Return the (X, Y) coordinate for the center point of the cell that contains the specified text.  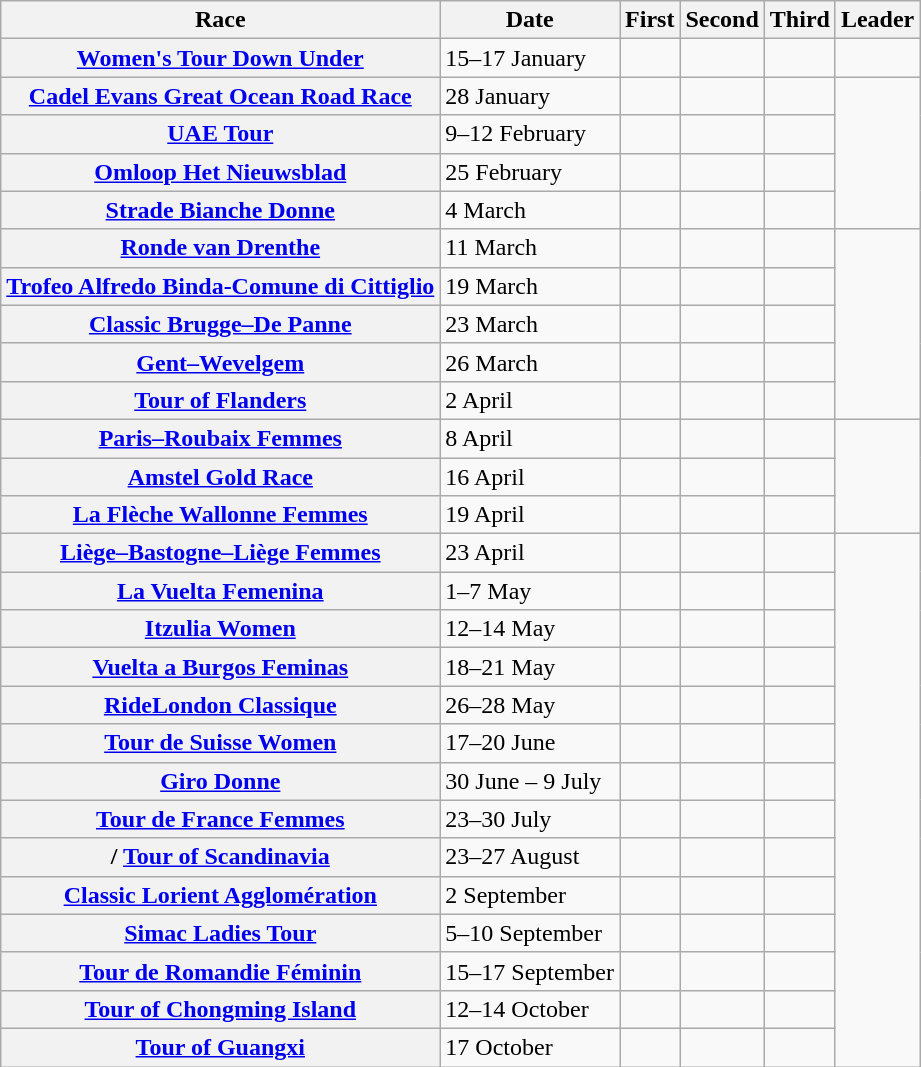
RideLondon Classique (220, 705)
5–10 September (530, 933)
Cadel Evans Great Ocean Road Race (220, 96)
Ronde van Drenthe (220, 248)
Itzulia Women (220, 629)
17–20 June (530, 743)
25 February (530, 172)
Classic Brugge–De Panne (220, 324)
8 April (530, 438)
Tour of Chongming Island (220, 1009)
Tour of Flanders (220, 400)
UAE Tour (220, 134)
28 January (530, 96)
11 March (530, 248)
Amstel Gold Race (220, 477)
Race (220, 20)
23–27 August (530, 857)
La Vuelta Femenina (220, 591)
16 April (530, 477)
Liège–Bastogne–Liège Femmes (220, 553)
Tour de Suisse Women (220, 743)
First (650, 20)
2 April (530, 400)
9–12 February (530, 134)
19 March (530, 286)
/ Tour of Scandinavia (220, 857)
26 March (530, 362)
Second (722, 20)
La Flèche Wallonne Femmes (220, 515)
Strade Bianche Donne (220, 210)
Tour de Romandie Féminin (220, 971)
Vuelta a Burgos Feminas (220, 667)
Women's Tour Down Under (220, 58)
Date (530, 20)
Gent–Wevelgem (220, 362)
17 October (530, 1047)
30 June – 9 July (530, 781)
23 March (530, 324)
Classic Lorient Agglomération (220, 895)
Tour of Guangxi (220, 1047)
Omloop Het Nieuwsblad (220, 172)
1–7 May (530, 591)
Simac Ladies Tour (220, 933)
15–17 January (530, 58)
12–14 October (530, 1009)
18–21 May (530, 667)
Paris–Roubaix Femmes (220, 438)
Third (800, 20)
Trofeo Alfredo Binda-Comune di Cittiglio (220, 286)
4 March (530, 210)
26–28 May (530, 705)
23–30 July (530, 819)
12–14 May (530, 629)
Tour de France Femmes (220, 819)
15–17 September (530, 971)
23 April (530, 553)
Leader (877, 20)
2 September (530, 895)
Giro Donne (220, 781)
19 April (530, 515)
